Provide the [x, y] coordinate of the cell's center where the given text is located.  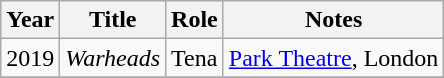
Role [195, 20]
2019 [30, 58]
Warheads [113, 58]
Title [113, 20]
Park Theatre, London [334, 58]
Notes [334, 20]
Year [30, 20]
Tena [195, 58]
